Provide the [x, y] coordinate of the cell's center where the given text is located.  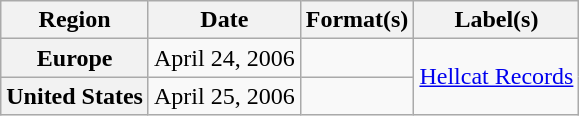
United States [75, 96]
Date [224, 20]
Hellcat Records [496, 77]
Region [75, 20]
Format(s) [357, 20]
April 24, 2006 [224, 58]
Label(s) [496, 20]
Europe [75, 58]
April 25, 2006 [224, 96]
